Scan for the cell matching the given text and deliver its (x, y) coordinate at center. 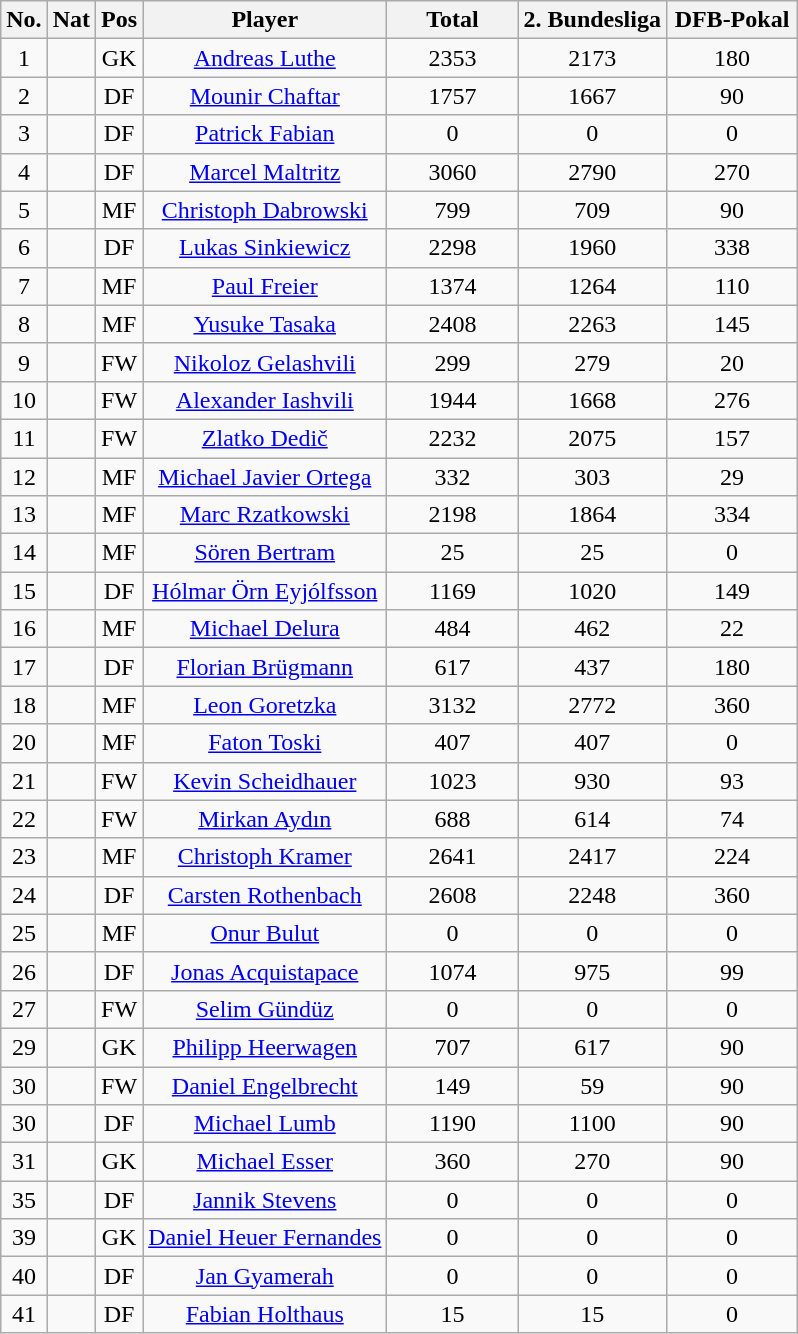
No. (24, 20)
Zlatko Dedič (265, 438)
Yusuke Tasaka (265, 324)
3 (24, 134)
27 (24, 1009)
Patrick Fabian (265, 134)
Pos (120, 20)
8 (24, 324)
930 (592, 781)
1264 (592, 286)
145 (732, 324)
Kevin Scheidhauer (265, 781)
2232 (452, 438)
Onur Bulut (265, 933)
1 (24, 58)
Fabian Holthaus (265, 1314)
2772 (592, 705)
3060 (452, 172)
Leon Goretzka (265, 705)
74 (732, 819)
2298 (452, 248)
12 (24, 477)
Michael Lumb (265, 1124)
1667 (592, 96)
157 (732, 438)
1944 (452, 400)
688 (452, 819)
276 (732, 400)
334 (732, 515)
1074 (452, 971)
Jannik Stevens (265, 1200)
13 (24, 515)
Daniel Heuer Fernandes (265, 1238)
14 (24, 553)
Mounir Chaftar (265, 96)
Faton Toski (265, 743)
5 (24, 210)
16 (24, 629)
2263 (592, 324)
1169 (452, 591)
11 (24, 438)
437 (592, 667)
Total (452, 20)
23 (24, 857)
93 (732, 781)
1757 (452, 96)
279 (592, 362)
41 (24, 1314)
2 (24, 96)
Carsten Rothenbach (265, 895)
2641 (452, 857)
1020 (592, 591)
2790 (592, 172)
18 (24, 705)
2198 (452, 515)
99 (732, 971)
Michael Javier Ortega (265, 477)
614 (592, 819)
Alexander Iashvili (265, 400)
Florian Brügmann (265, 667)
17 (24, 667)
Hólmar Örn Eyjólfsson (265, 591)
332 (452, 477)
Christoph Kramer (265, 857)
2. Bundesliga (592, 20)
10 (24, 400)
707 (452, 1047)
26 (24, 971)
224 (732, 857)
2248 (592, 895)
2417 (592, 857)
484 (452, 629)
299 (452, 362)
1960 (592, 248)
Player (265, 20)
4 (24, 172)
110 (732, 286)
59 (592, 1085)
2075 (592, 438)
31 (24, 1162)
Philipp Heerwagen (265, 1047)
2608 (452, 895)
462 (592, 629)
Nat (71, 20)
1100 (592, 1124)
Christoph Dabrowski (265, 210)
Daniel Engelbrecht (265, 1085)
39 (24, 1238)
1190 (452, 1124)
303 (592, 477)
40 (24, 1276)
21 (24, 781)
Michael Delura (265, 629)
DFB-Pokal (732, 20)
7 (24, 286)
Jan Gyamerah (265, 1276)
Mirkan Aydın (265, 819)
Marcel Maltritz (265, 172)
975 (592, 971)
2408 (452, 324)
Sören Bertram (265, 553)
Marc Rzatkowski (265, 515)
6 (24, 248)
24 (24, 895)
Michael Esser (265, 1162)
Nikoloz Gelashvili (265, 362)
338 (732, 248)
799 (452, 210)
Jonas Acquistapace (265, 971)
2173 (592, 58)
Paul Freier (265, 286)
1864 (592, 515)
3132 (452, 705)
1023 (452, 781)
Selim Gündüz (265, 1009)
Lukas Sinkiewicz (265, 248)
709 (592, 210)
1668 (592, 400)
2353 (452, 58)
9 (24, 362)
Andreas Luthe (265, 58)
1374 (452, 286)
35 (24, 1200)
